Find where the given text appears and provide that cell's center as (x, y) coordinate. 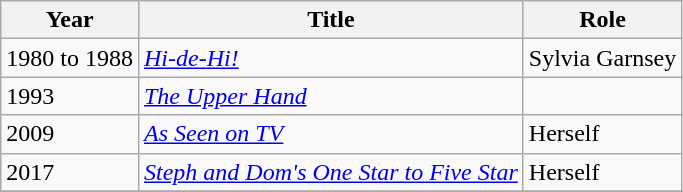
Hi-de-Hi! (330, 58)
1993 (70, 96)
2009 (70, 134)
Role (602, 20)
Steph and Dom's One Star to Five Star (330, 172)
The Upper Hand (330, 96)
As Seen on TV (330, 134)
1980 to 1988 (70, 58)
Sylvia Garnsey (602, 58)
Year (70, 20)
Title (330, 20)
2017 (70, 172)
